For the text-containing cell, return its midpoint in (X, Y) coordinate format. 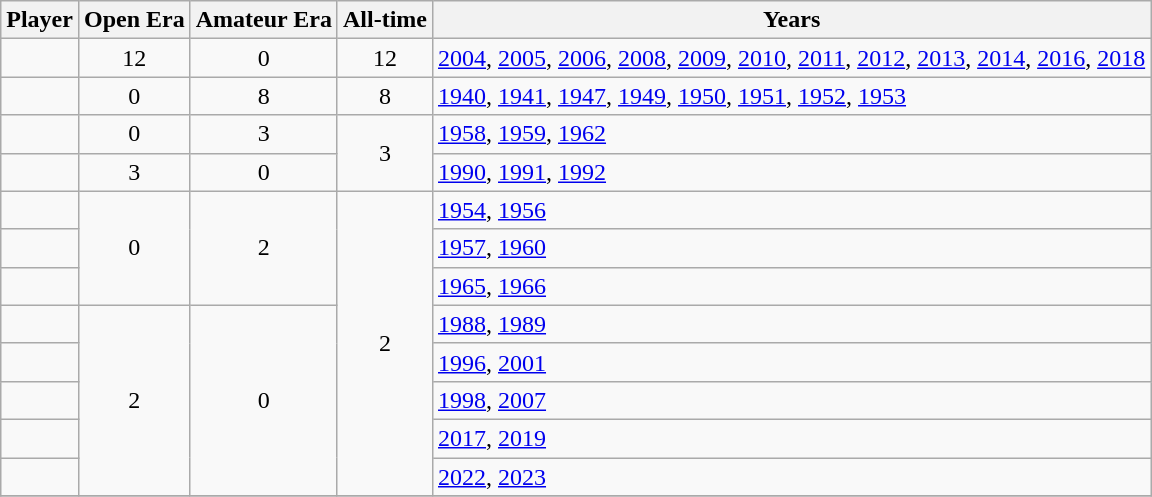
2004, 2005, 2006, 2008, 2009, 2010, 2011, 2012, 2013, 2014, 2016, 2018 (791, 58)
1958, 1959, 1962 (791, 134)
1996, 2001 (791, 362)
2017, 2019 (791, 438)
Years (791, 20)
Player (40, 20)
1990, 1991, 1992 (791, 172)
All-time (384, 20)
1940, 1941, 1947, 1949, 1950, 1951, 1952, 1953 (791, 96)
Amateur Era (264, 20)
2022, 2023 (791, 477)
1988, 1989 (791, 324)
1998, 2007 (791, 400)
1957, 1960 (791, 248)
Open Era (134, 20)
1954, 1956 (791, 210)
1965, 1966 (791, 286)
